Return the (x, y) coordinate for the center point of the cell that contains the specified text.  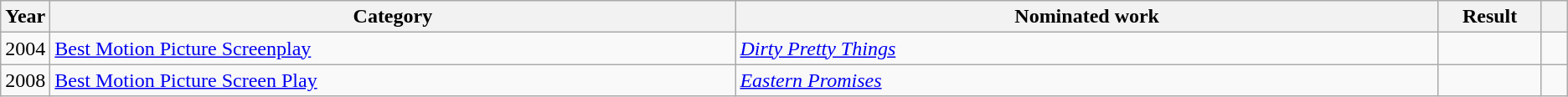
Result (1489, 17)
Category (393, 17)
Year (25, 17)
Dirty Pretty Things (1087, 48)
Best Motion Picture Screen Play (393, 80)
Eastern Promises (1087, 80)
Nominated work (1087, 17)
2004 (25, 48)
2008 (25, 80)
Best Motion Picture Screenplay (393, 48)
